Locate the cell with the specified text and output its (x, y) center coordinate. 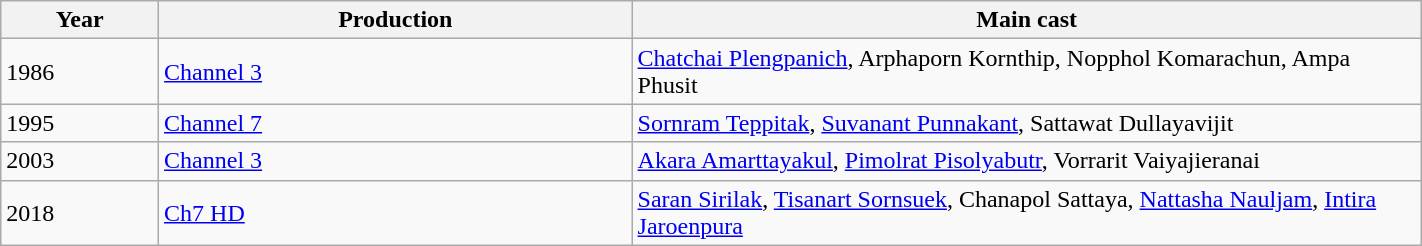
Sornram Teppitak, Suvanant Punnakant, Sattawat Dullayavijit (1026, 123)
Ch7 HD (396, 212)
1995 (80, 123)
Akara Amarttayakul, Pimolrat Pisolyabutr, Vorrarit Vaiyajieranai (1026, 161)
Channel 7 (396, 123)
2003 (80, 161)
1986 (80, 72)
Saran Sirilak, Tisanart Sornsuek, Chanapol Sattaya, Nattasha Nauljam, Intira Jaroenpura (1026, 212)
Production (396, 20)
2018 (80, 212)
Chatchai Plengpanich, Arphaporn Kornthip, Nopphol Komarachun, Ampa Phusit (1026, 72)
Main cast (1026, 20)
Year (80, 20)
